From the cell containing the given text, extract its center point as (x, y) coordinate. 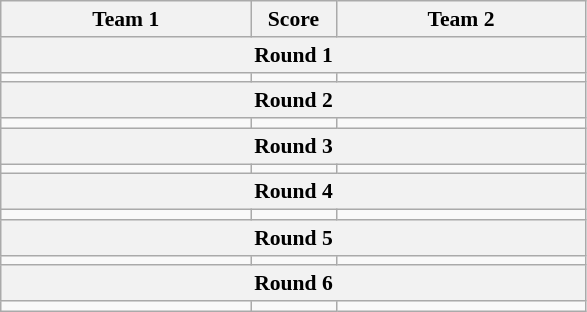
Team 1 (126, 19)
Round 4 (294, 192)
Score (294, 19)
Round 1 (294, 55)
Round 6 (294, 284)
Team 2 (461, 19)
Round 2 (294, 101)
Round 3 (294, 146)
Round 5 (294, 238)
